Output the (X, Y) coordinate of the center of the cell containing the given text.  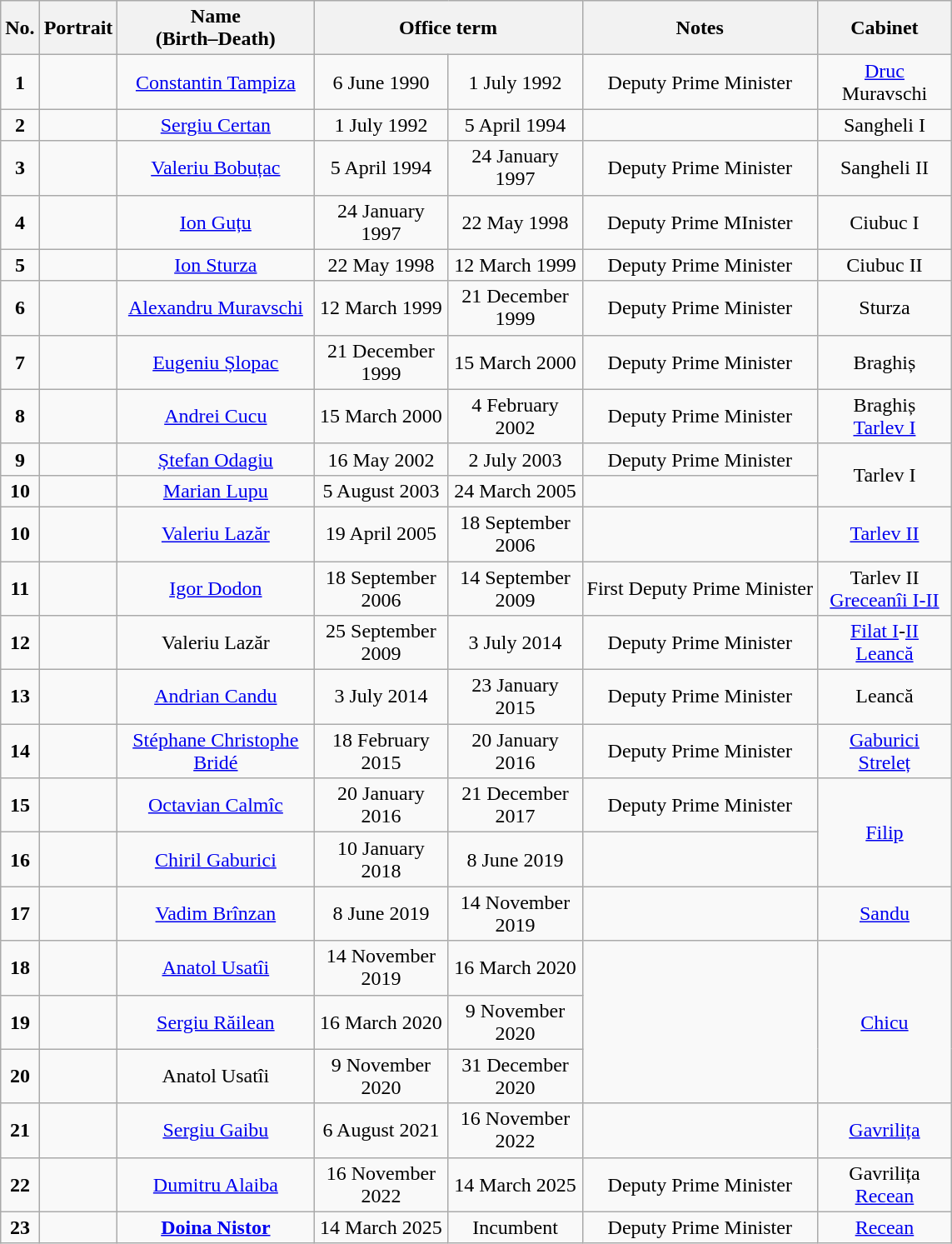
Name(Birth–Death) (216, 28)
31 December 2020 (515, 1077)
4 February 2002 (515, 417)
18 February 2015 (381, 752)
Sergiu Răilean (216, 1022)
Alexandru Muravschi (216, 308)
Ciubuc II (885, 265)
25 September 2009 (381, 643)
5 August 2003 (381, 491)
16 May 2002 (381, 459)
Leancă (885, 697)
Gavrilița (885, 1130)
9 (20, 459)
Filat I-IILeancă (885, 643)
23 (20, 1227)
23 January 2015 (515, 697)
Sangheli I (885, 125)
Andrei Cucu (216, 417)
2 (20, 125)
Tarlev II (885, 533)
Eugeniu Șlopac (216, 362)
20 (20, 1077)
Ion Sturza (216, 265)
Valeriu Bobuțac (216, 168)
Portrait (78, 28)
Sangheli II (885, 168)
Ștefan Odagiu (216, 459)
21 (20, 1130)
13 (20, 697)
GavrilițaRecean (885, 1185)
Chicu (885, 1022)
Igor Dodon (216, 588)
BraghișTarlev I (885, 417)
Dumitru Alaiba (216, 1185)
15 (20, 805)
Sergiu Certan (216, 125)
GaburiciStreleț (885, 752)
Braghiș (885, 362)
Vadim Brînzan (216, 913)
Tarlev I (885, 475)
First Deputy Prime Minister (700, 588)
21 December 2017 (515, 805)
Ion Guțu (216, 222)
DrucMuravschi (885, 82)
1 (20, 82)
Notes (700, 28)
22 (20, 1185)
2 July 2003 (515, 459)
Deputy Prime MInister (700, 222)
3 (20, 168)
Incumbent (515, 1227)
Stéphane Christophe Bridé (216, 752)
Octavian Calmîc (216, 805)
No. (20, 28)
6 (20, 308)
16 (20, 860)
6 August 2021 (381, 1130)
Sturza (885, 308)
Marian Lupu (216, 491)
14 (20, 752)
Recean (885, 1227)
5 (20, 265)
Tarlev IIGreceanîi I-II (885, 588)
19 (20, 1022)
Sandu (885, 913)
24 March 2005 (515, 491)
4 (20, 222)
12 (20, 643)
Doina Nistor (216, 1227)
Sergiu Gaibu (216, 1130)
Andrian Candu (216, 697)
Constantin Tampiza (216, 82)
17 (20, 913)
Chiril Gaburici (216, 860)
Ciubuc I (885, 222)
Office term (448, 28)
10 January 2018 (381, 860)
18 (20, 968)
Filip (885, 832)
14 September 2009 (515, 588)
7 (20, 362)
8 (20, 417)
19 April 2005 (381, 533)
6 June 1990 (381, 82)
11 (20, 588)
Cabinet (885, 28)
